Search for the cell housing the specified text and yield its (x, y) center coordinate. 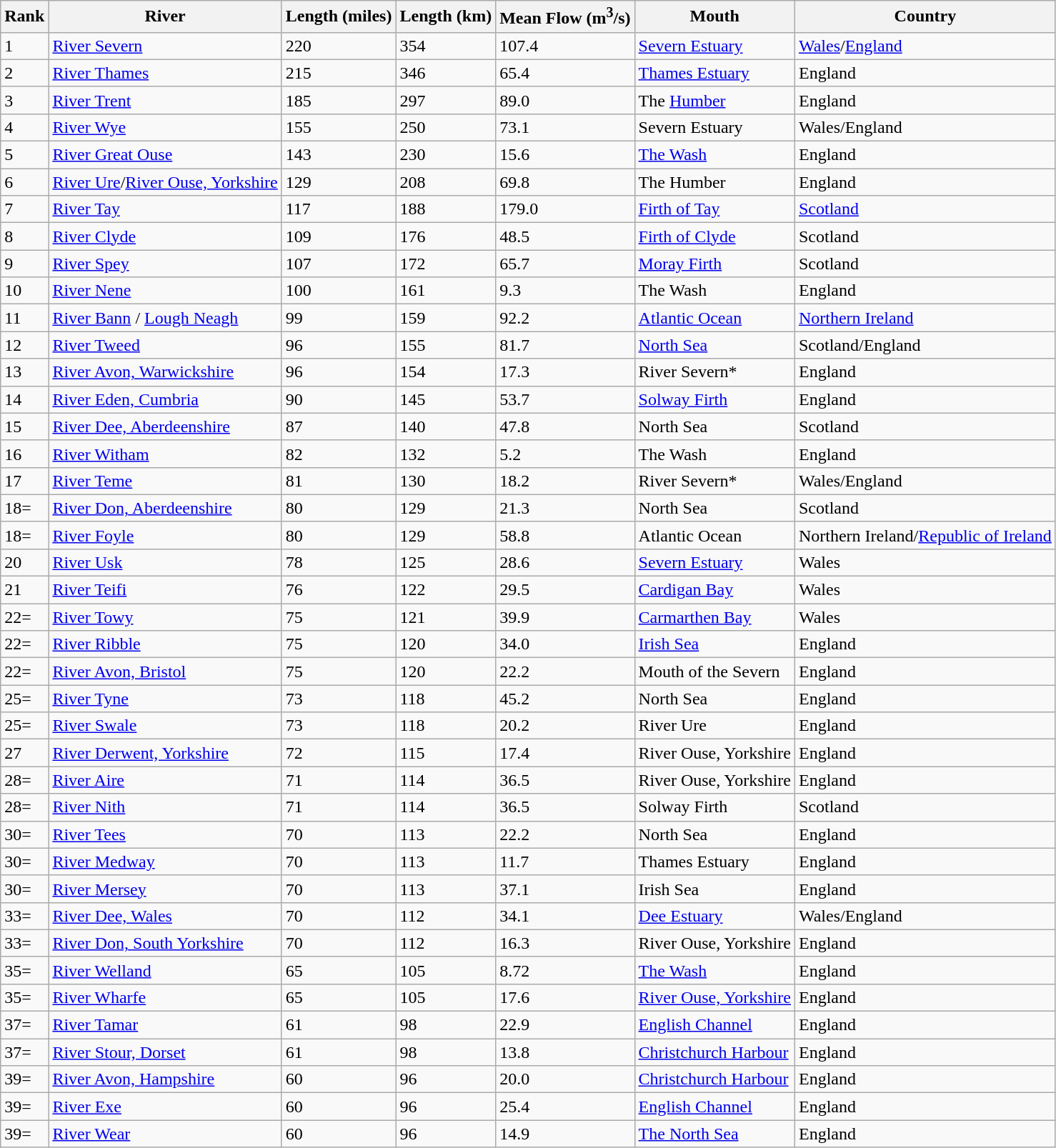
109 (339, 236)
47.8 (565, 426)
River Tamar (165, 1025)
81.7 (565, 345)
176 (446, 236)
13 (24, 372)
River Trent (165, 100)
37.1 (565, 889)
16.3 (565, 943)
185 (339, 100)
346 (446, 73)
87 (339, 426)
Rank (24, 17)
17 (24, 481)
Dee Estuary (714, 916)
River Don, South Yorkshire (165, 943)
6 (24, 182)
3 (24, 100)
18.2 (565, 481)
River Teme (165, 481)
Northern Ireland (925, 318)
Length (km) (446, 17)
River Nene (165, 291)
107 (339, 264)
21.3 (565, 508)
82 (339, 454)
River Thames (165, 73)
River Clyde (165, 236)
Firth of Clyde (714, 236)
78 (339, 562)
34.1 (565, 916)
15 (24, 426)
River Severn (165, 46)
2 (24, 73)
89.0 (565, 100)
20.2 (565, 726)
250 (446, 127)
River Eden, Cumbria (165, 399)
10 (24, 291)
11 (24, 318)
215 (339, 73)
River Tyne (165, 699)
River Wharfe (165, 997)
7 (24, 209)
230 (446, 155)
132 (446, 454)
River Tweed (165, 345)
159 (446, 318)
15.6 (565, 155)
8.72 (565, 970)
117 (339, 209)
121 (446, 617)
76 (339, 590)
81 (339, 481)
122 (446, 590)
20 (24, 562)
13.8 (565, 1052)
29.5 (565, 590)
River Mersey (165, 889)
River Ribble (165, 644)
14 (24, 399)
River Derwent, Yorkshire (165, 753)
River Avon, Warwickshire (165, 372)
12 (24, 345)
River Don, Aberdeenshire (165, 508)
172 (446, 264)
The North Sea (714, 1134)
28.6 (565, 562)
River Dee, Wales (165, 916)
48.5 (565, 236)
115 (446, 753)
45.2 (565, 699)
River Spey (165, 264)
5 (24, 155)
River Bann / Lough Neagh (165, 318)
River Tay (165, 209)
River Great Ouse (165, 155)
River Towy (165, 617)
17.6 (565, 997)
Moray Firth (714, 264)
River Ure/River Ouse, Yorkshire (165, 182)
River Dee, Aberdeenshire (165, 426)
65.7 (565, 264)
125 (446, 562)
143 (339, 155)
River Witham (165, 454)
River Wear (165, 1134)
River Usk (165, 562)
River Swale (165, 726)
99 (339, 318)
River Foyle (165, 535)
53.7 (565, 399)
17.3 (565, 372)
297 (446, 100)
River Medway (165, 862)
145 (446, 399)
179.0 (565, 209)
25.4 (565, 1107)
140 (446, 426)
9 (24, 264)
154 (446, 372)
Length (miles) (339, 17)
130 (446, 481)
161 (446, 291)
1 (24, 46)
100 (339, 291)
Country (925, 17)
65.4 (565, 73)
River Avon, Hampshire (165, 1079)
17.4 (565, 753)
River Nith (165, 807)
58.8 (565, 535)
8 (24, 236)
72 (339, 753)
River Tees (165, 834)
River Stour, Dorset (165, 1052)
73.1 (565, 127)
River Teifi (165, 590)
Scotland/England (925, 345)
11.7 (565, 862)
Mouth of the Severn (714, 672)
River Wye (165, 127)
Northern Ireland/Republic of Ireland (925, 535)
39.9 (565, 617)
27 (24, 753)
22.9 (565, 1025)
92.2 (565, 318)
Firth of Tay (714, 209)
Carmarthen Bay (714, 617)
Mean Flow (m3/s) (565, 17)
21 (24, 590)
Mouth (714, 17)
River Ure (714, 726)
River Exe (165, 1107)
9.3 (565, 291)
5.2 (565, 454)
River (165, 17)
188 (446, 209)
208 (446, 182)
90 (339, 399)
354 (446, 46)
34.0 (565, 644)
69.8 (565, 182)
River Welland (165, 970)
20.0 (565, 1079)
Cardigan Bay (714, 590)
107.4 (565, 46)
16 (24, 454)
4 (24, 127)
River Aire (165, 780)
14.9 (565, 1134)
River Avon, Bristol (165, 672)
220 (339, 46)
